Determine the (x, y) coordinate at the center of the cell enclosing the given text.  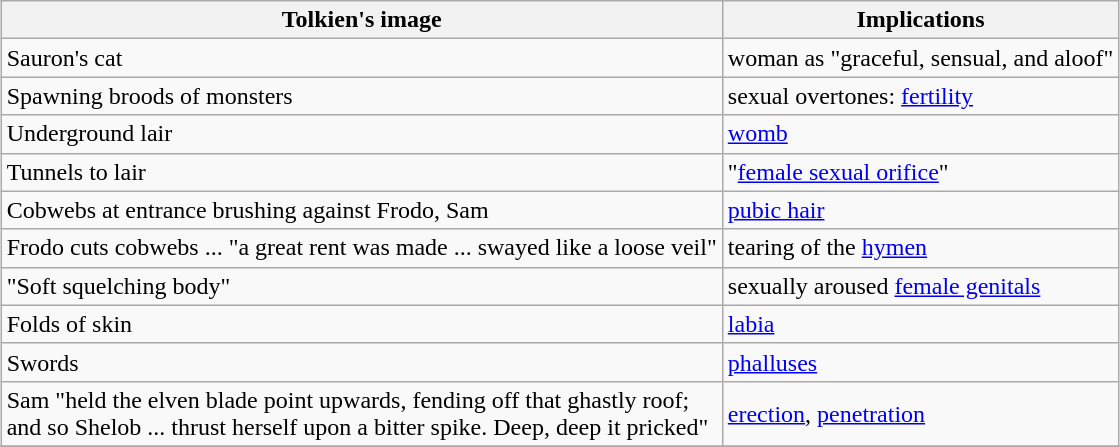
womb (920, 134)
Sauron's cat (362, 58)
erection, penetration (920, 414)
tearing of the hymen (920, 248)
labia (920, 324)
Folds of skin (362, 324)
phalluses (920, 362)
Tunnels to lair (362, 172)
sexually aroused female genitals (920, 286)
Frodo cuts cobwebs ... "a great rent was made ... swayed like a loose veil" (362, 248)
sexual overtones: fertility (920, 96)
Cobwebs at entrance brushing against Frodo, Sam (362, 210)
Underground lair (362, 134)
"Soft squelching body" (362, 286)
Swords (362, 362)
Tolkien's image (362, 20)
woman as "graceful, sensual, and aloof" (920, 58)
Implications (920, 20)
"female sexual orifice" (920, 172)
Sam "held the elven blade point upwards, fending off that ghastly roof;and so Shelob ... thrust herself upon a bitter spike. Deep, deep it pricked" (362, 414)
Spawning broods of monsters (362, 96)
pubic hair (920, 210)
